Return the (X, Y) coordinate for the center point of the cell that contains the specified text.  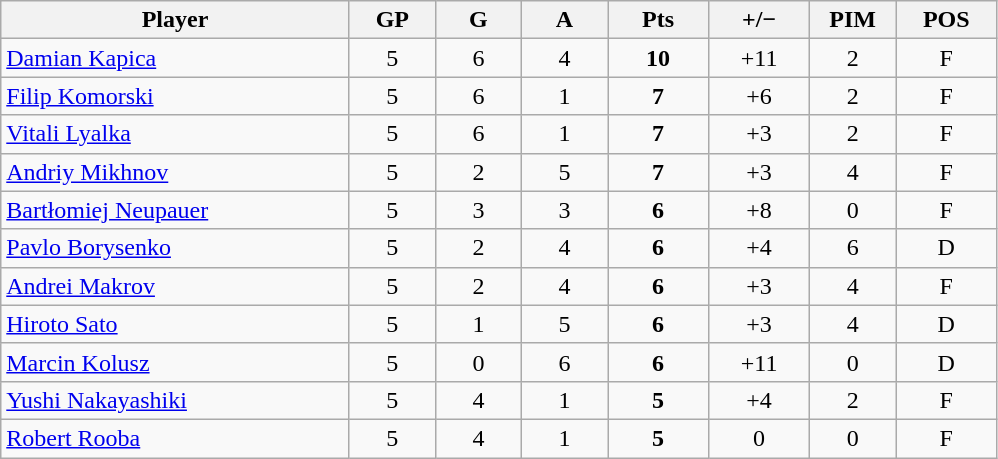
Player (176, 20)
10 (658, 58)
Marcin Kolusz (176, 362)
+6 (760, 96)
Vitali Lyalka (176, 134)
Bartłomiej Neupauer (176, 210)
+8 (760, 210)
+/− (760, 20)
G (478, 20)
Andrei Makrov (176, 286)
Pts (658, 20)
Pavlo Borysenko (176, 248)
Damian Kapica (176, 58)
Yushi Nakayashiki (176, 400)
Filip Komorski (176, 96)
GP (392, 20)
Hiroto Sato (176, 324)
Robert Rooba (176, 438)
Andriy Mikhnov (176, 172)
PIM (853, 20)
POS (946, 20)
A (564, 20)
